For the text-containing cell, return its midpoint in [X, Y] coordinate format. 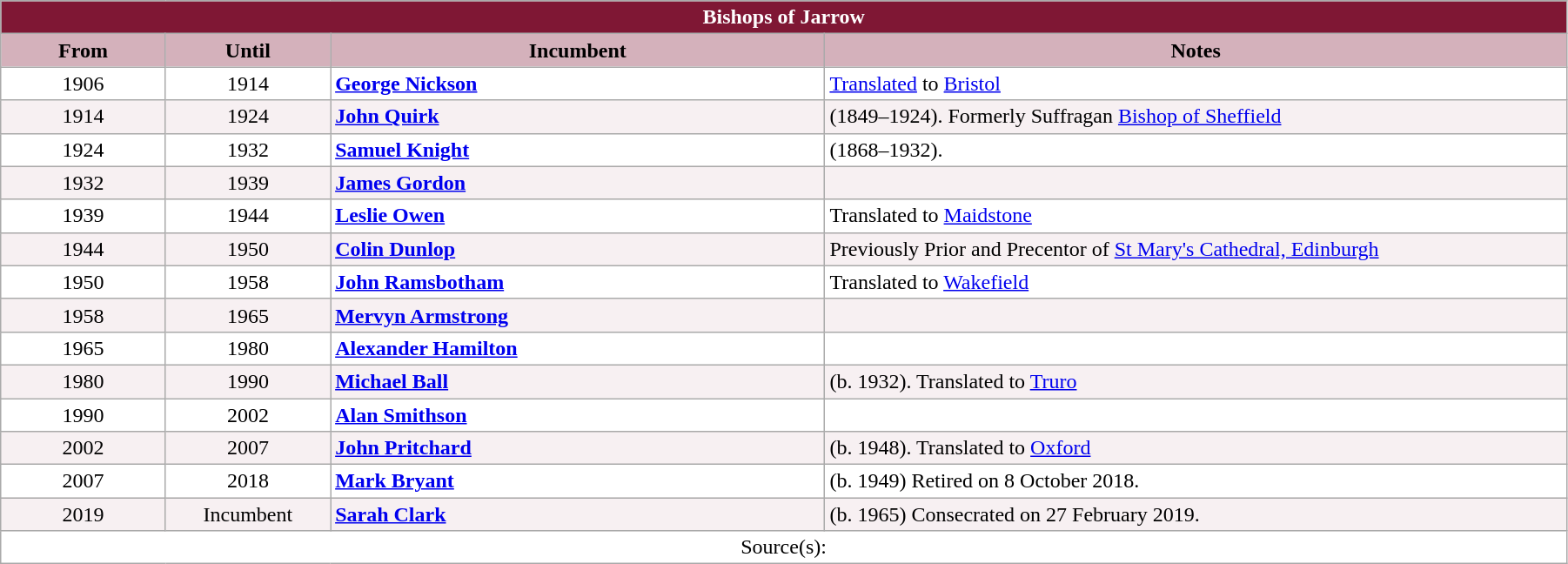
Colin Dunlop [578, 249]
Notes [1196, 50]
(b. 1949) Retired on 8 October 2018. [1196, 481]
1906 [84, 84]
Bishops of Jarrow [784, 17]
Leslie Owen [578, 216]
Mark Bryant [578, 481]
2019 [84, 514]
(b. 1948). Translated to Oxford [1196, 448]
(b. 1932). Translated to Truro [1196, 381]
George Nickson [578, 84]
(b. 1965) Consecrated on 27 February 2019. [1196, 514]
Samuel Knight [578, 150]
(1849–1924). Formerly Suffragan Bishop of Sheffield [1196, 117]
John Quirk [578, 117]
Previously Prior and Precentor of St Mary's Cathedral, Edinburgh [1196, 249]
Until [247, 50]
John Pritchard [578, 448]
(1868–1932). [1196, 150]
Source(s): [784, 547]
Mervyn Armstrong [578, 315]
From [84, 50]
James Gordon [578, 183]
John Ramsbotham [578, 282]
Translated to Bristol [1196, 84]
Sarah Clark [578, 514]
Translated to Wakefield [1196, 282]
Michael Ball [578, 381]
2018 [247, 481]
Translated to Maidstone [1196, 216]
Alexander Hamilton [578, 348]
Alan Smithson [578, 415]
